Search for the cell housing the specified text and yield its (x, y) center coordinate. 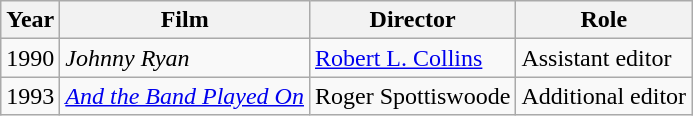
Robert L. Collins (412, 58)
Film (185, 20)
Johnny Ryan (185, 58)
Roger Spottiswoode (412, 96)
And the Band Played On (185, 96)
Year (30, 20)
Assistant editor (604, 58)
1990 (30, 58)
Director (412, 20)
Role (604, 20)
1993 (30, 96)
Additional editor (604, 96)
